For the text-containing cell, return its midpoint in [X, Y] coordinate format. 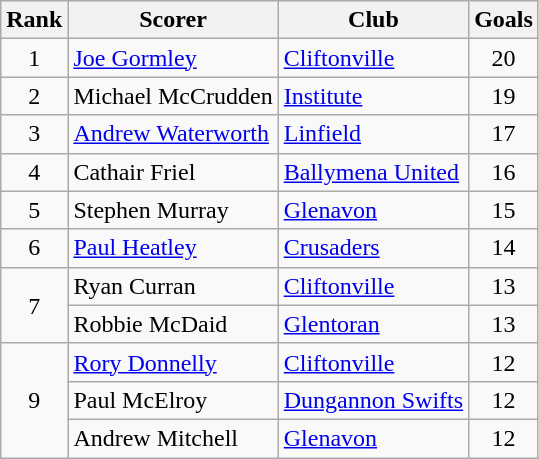
3 [34, 134]
Paul McElroy [173, 400]
17 [504, 134]
20 [504, 58]
5 [34, 210]
Crusaders [373, 248]
Ryan Curran [173, 286]
6 [34, 248]
15 [504, 210]
Andrew Mitchell [173, 438]
4 [34, 172]
Scorer [173, 20]
Goals [504, 20]
Ballymena United [373, 172]
Cathair Friel [173, 172]
Club [373, 20]
Rory Donnelly [173, 362]
Institute [373, 96]
14 [504, 248]
16 [504, 172]
7 [34, 305]
Joe Gormley [173, 58]
Michael McCrudden [173, 96]
Linfield [373, 134]
2 [34, 96]
Dungannon Swifts [373, 400]
Andrew Waterworth [173, 134]
Glentoran [373, 324]
Rank [34, 20]
Robbie McDaid [173, 324]
Stephen Murray [173, 210]
9 [34, 400]
Paul Heatley [173, 248]
19 [504, 96]
1 [34, 58]
